For the text-containing cell, return its midpoint in [x, y] coordinate format. 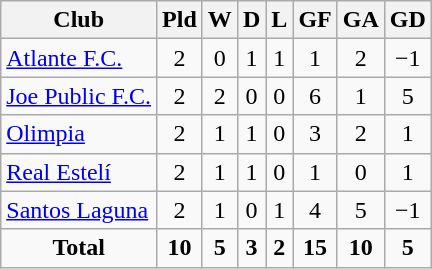
Pld [180, 20]
L [280, 20]
GA [360, 20]
Olimpia [79, 134]
Total [79, 248]
GF [315, 20]
Santos Laguna [79, 210]
Joe Public F.C. [79, 96]
Club [79, 20]
GD [408, 20]
6 [315, 96]
4 [315, 210]
W [220, 20]
Real Estelí [79, 172]
Atlante F.C. [79, 58]
15 [315, 248]
D [251, 20]
